Find where the given text appears and provide that cell's center as (x, y) coordinate. 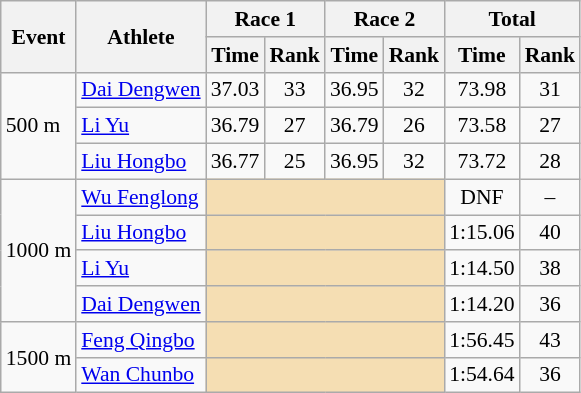
1:14.20 (482, 304)
1:54.64 (482, 375)
38 (550, 269)
1000 m (38, 250)
43 (550, 340)
73.72 (482, 162)
Race 1 (266, 19)
73.58 (482, 126)
1:14.50 (482, 269)
Athlete (140, 36)
DNF (482, 197)
1:15.06 (482, 233)
36.77 (236, 162)
33 (294, 90)
28 (550, 162)
40 (550, 233)
Wan Chunbo (140, 375)
Race 2 (384, 19)
73.98 (482, 90)
26 (414, 126)
31 (550, 90)
500 m (38, 126)
1500 m (38, 358)
Wu Fenglong (140, 197)
37.03 (236, 90)
Feng Qingbo (140, 340)
25 (294, 162)
Total (512, 19)
1:56.45 (482, 340)
Event (38, 36)
– (550, 197)
